Capture the cell that displays the provided text and extract its [X, Y] central coordinate. 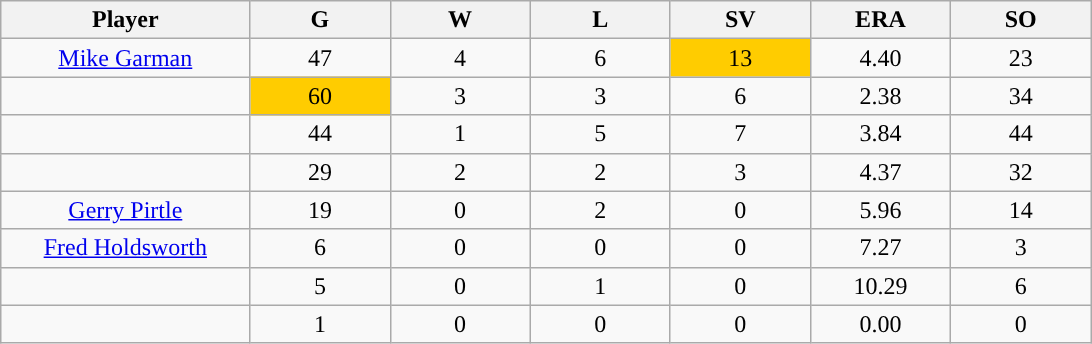
4.37 [880, 172]
Gerry Pirtle [126, 210]
SV [740, 20]
5.96 [880, 210]
0.00 [880, 324]
Mike Garman [126, 58]
29 [320, 172]
60 [320, 96]
SO [1021, 20]
10.29 [880, 286]
Player [126, 20]
14 [1021, 210]
3.84 [880, 134]
2.38 [880, 96]
13 [740, 58]
23 [1021, 58]
L [600, 20]
4.40 [880, 58]
7 [740, 134]
W [460, 20]
4 [460, 58]
G [320, 20]
47 [320, 58]
ERA [880, 20]
Fred Holdsworth [126, 248]
19 [320, 210]
32 [1021, 172]
34 [1021, 96]
7.27 [880, 248]
